Capture the cell that displays the provided text and extract its (X, Y) central coordinate. 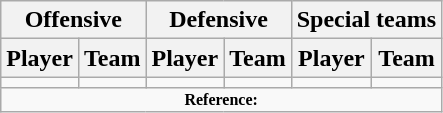
Special teams (366, 20)
Offensive (74, 20)
Reference: (222, 100)
Defensive (218, 20)
